Output the [x, y] coordinate of the center of the cell containing the given text.  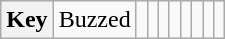
Key [27, 20]
Buzzed [94, 20]
